Extract the [X, Y] coordinate from the center of the cell holding the provided text.  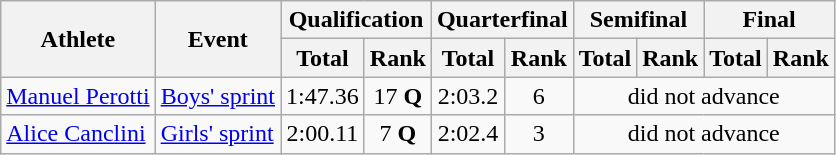
2:00.11 [323, 134]
6 [539, 96]
Event [218, 39]
1:47.36 [323, 96]
Alice Canclini [78, 134]
3 [539, 134]
Final [770, 20]
Semifinal [638, 20]
Boys' sprint [218, 96]
2:02.4 [468, 134]
7 Q [398, 134]
Quarterfinal [502, 20]
2:03.2 [468, 96]
Girls' sprint [218, 134]
Athlete [78, 39]
Qualification [356, 20]
Manuel Perotti [78, 96]
17 Q [398, 96]
